Extract the (X, Y) coordinate from the center of the cell holding the provided text.  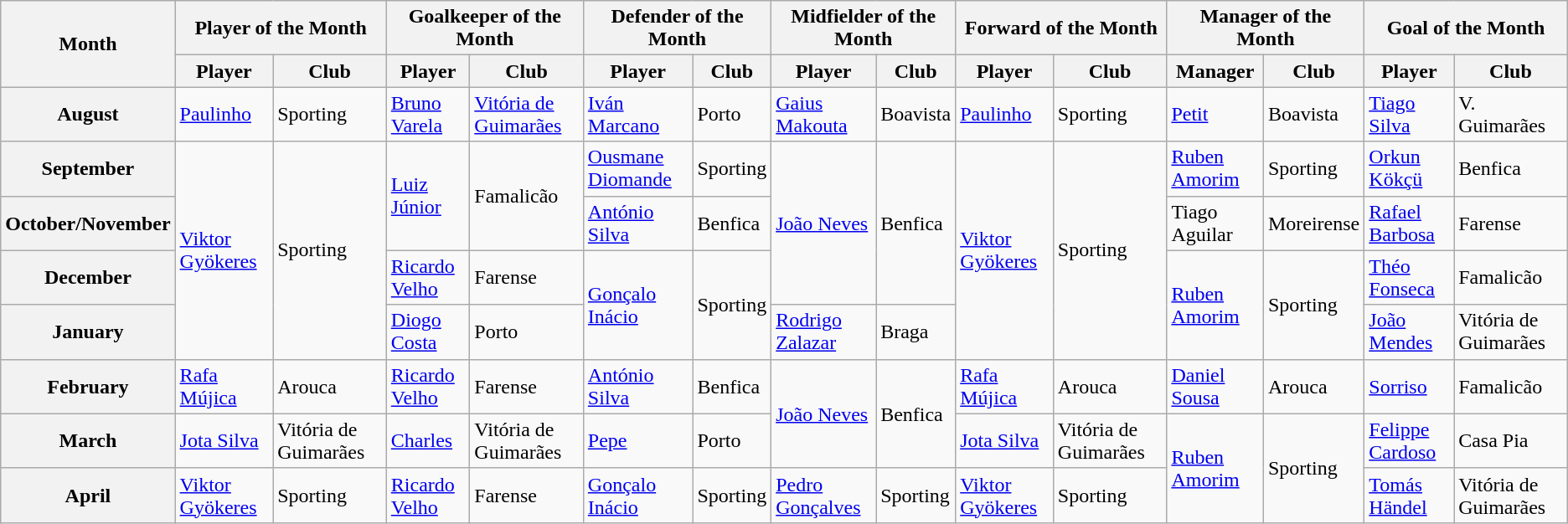
Théo Fonseca (1409, 278)
Rodrigo Zalazar (824, 331)
Ousmane Diomande (638, 169)
Braga (916, 331)
Defender of the Month (677, 28)
Petit (1215, 114)
March (88, 440)
Tomás Händel (1409, 496)
João Mendes (1409, 331)
February (88, 387)
January (88, 331)
Rafael Barbosa (1409, 223)
Forward of the Month (1061, 28)
Gaius Makouta (824, 114)
Manager of the Month (1266, 28)
Tiago Silva (1409, 114)
Pedro Gonçalves (824, 496)
Month (88, 44)
Moreirense (1313, 223)
Pepe (638, 440)
April (88, 496)
Player of the Month (281, 28)
V. Guimarães (1511, 114)
Bruno Varela (428, 114)
Iván Marcano (638, 114)
Felippe Cardoso (1409, 440)
December (88, 278)
Goalkeeper of the Month (484, 28)
Tiago Aguilar (1215, 223)
August (88, 114)
Luiz Júnior (428, 196)
Midfielder of the Month (864, 28)
October/November (88, 223)
Sorriso (1409, 387)
September (88, 169)
Goal of the Month (1466, 28)
Casa Pia (1511, 440)
Charles (428, 440)
Daniel Sousa (1215, 387)
Manager (1215, 71)
Orkun Kökçü (1409, 169)
Diogo Costa (428, 331)
